Detect which cell encompasses the target text, then output its [x, y] center coordinate. 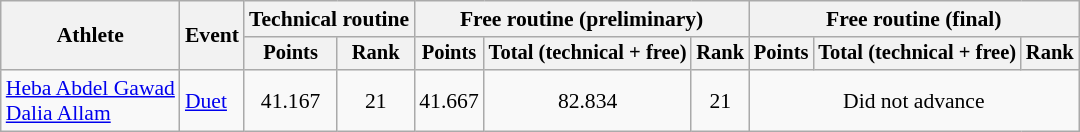
Technical routine [329, 19]
Did not advance [914, 100]
Event [212, 36]
Free routine (preliminary) [582, 19]
Duet [212, 100]
Heba Abdel GawadDalia Allam [90, 100]
82.834 [588, 100]
Free routine (final) [914, 19]
Athlete [90, 36]
41.667 [448, 100]
41.167 [290, 100]
